Capture the cell that displays the provided text and extract its [x, y] central coordinate. 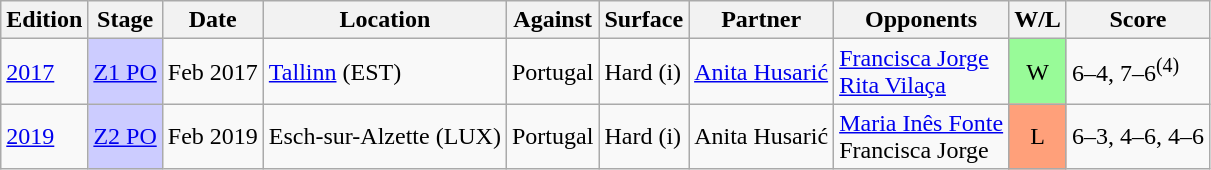
Date [212, 20]
Surface [644, 20]
L [1038, 136]
W/L [1038, 20]
Z1 PO [125, 72]
Partner [762, 20]
Tallinn (EST) [384, 72]
W [1038, 72]
Z2 PO [125, 136]
Opponents [922, 20]
6–3, 4–6, 4–6 [1138, 136]
Esch-sur-Alzette (LUX) [384, 136]
Feb 2017 [212, 72]
Maria Inês Fonte Francisca Jorge [922, 136]
Stage [125, 20]
Location [384, 20]
Francisca Jorge Rita Vilaça [922, 72]
6–4, 7–6(4) [1138, 72]
Against [552, 20]
Edition [44, 20]
Feb 2019 [212, 136]
2017 [44, 72]
Score [1138, 20]
2019 [44, 136]
